Locate the cell with the specified text and output its (X, Y) center coordinate. 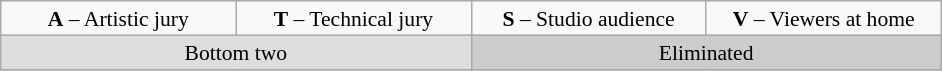
T – Technical jury (354, 18)
A – Artistic jury (118, 18)
Bottom two (236, 52)
S – Studio audience (588, 18)
Eliminated (706, 52)
V – Viewers at home (824, 18)
